For the text-containing cell, return its midpoint in (x, y) coordinate format. 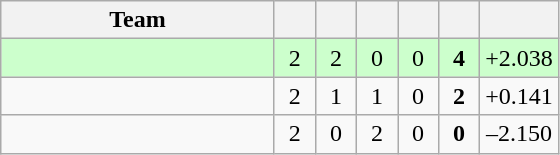
+2.038 (520, 58)
Team (138, 20)
+0.141 (520, 96)
4 (460, 58)
–2.150 (520, 134)
